Identify which cell holds the provided text, then report its (x, y) central coordinate. 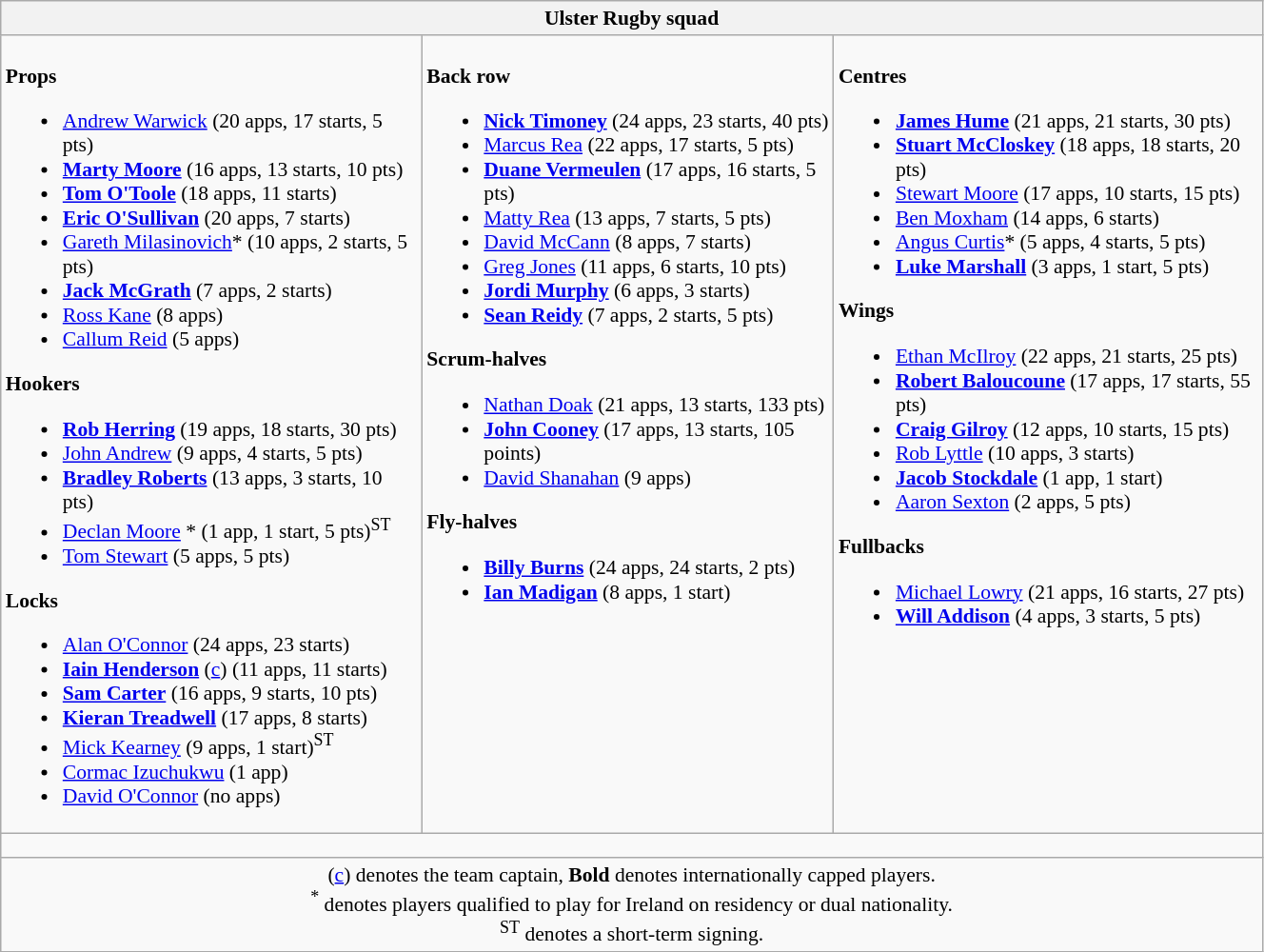
Ulster Rugby squad (632, 18)
